Determine the (X, Y) coordinate at the center of the cell enclosing the given text.  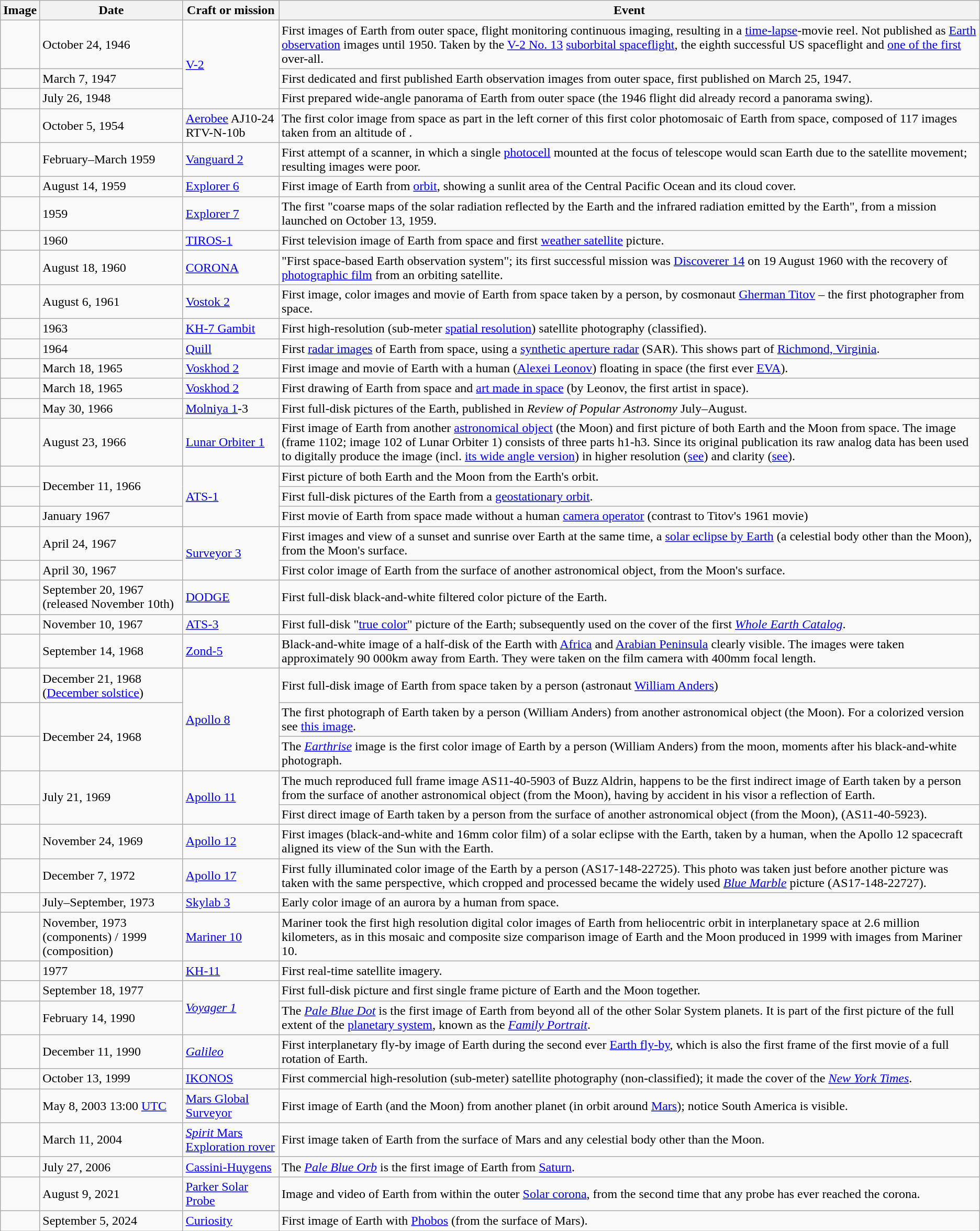
November 10, 1967 (111, 624)
First movie of Earth from space made without a human camera operator (contrast to Titov's 1961 movie) (629, 516)
Early color image of an aurora by a human from space. (629, 903)
Voyager 1 (230, 1007)
Explorer 6 (230, 186)
Mariner 10 (230, 937)
KH-11 (230, 971)
October 13, 1999 (111, 1079)
December 24, 1968 (111, 736)
1977 (111, 971)
Aerobee AJ10-24RTV-N-10b (230, 126)
July 21, 1969 (111, 798)
Apollo 11 (230, 798)
IKONOS (230, 1079)
TIROS-1 (230, 240)
October 5, 1954 (111, 126)
First full-disk image of Earth from space taken by a person (astronaut William Anders) (629, 685)
Event (629, 10)
First full-disk black-and-white filtered color picture of the Earth. (629, 597)
September 20, 1967 (released November 10th) (111, 597)
August 9, 2021 (111, 1194)
March 11, 2004 (111, 1139)
Apollo 8 (230, 719)
Galileo (230, 1051)
First prepared wide-angle panorama of Earth from outer space (the 1946 flight did already record a panorama swing). (629, 98)
April 24, 1967 (111, 544)
January 1967 (111, 516)
The Earthrise image is the first color image of Earth by a person (William Anders) from the moon, moments after his black-and-white photograph. (629, 753)
First direct image of Earth taken by a person from the surface of another astronomical object (from the Moon), (AS11-40-5923). (629, 815)
DODGE (230, 597)
First dedicated and first published Earth observation images from outer space, first published on March 25, 1947. (629, 79)
December 11, 1966 (111, 486)
December 7, 1972 (111, 875)
First radar images of Earth from space, using a synthetic aperture radar (SAR). This shows part of Richmond, Virginia. (629, 348)
December 21, 1968 (December solstice) (111, 685)
August 14, 1959 (111, 186)
First television image of Earth from space and first weather satellite picture. (629, 240)
First drawing of Earth from space and art made in space (by Leonov, the first artist in space). (629, 389)
April 30, 1967 (111, 570)
November, 1973 (components) / 1999 (composition) (111, 937)
September 5, 2024 (111, 1221)
May 30, 1966 (111, 408)
First real-time satellite imagery. (629, 971)
Zond-5 (230, 651)
Explorer 7 (230, 214)
Apollo 17 (230, 875)
First image and movie of Earth with a human (Alexei Leonov) floating in space (the first ever EVA). (629, 369)
Parker Solar Probe (230, 1194)
First commercial high-resolution (sub-meter) satellite photography (non-classified); it made the cover of the New York Times. (629, 1079)
Date (111, 10)
CORONA (230, 267)
First color image of Earth from the surface of another astronomical object, from the Moon's surface. (629, 570)
Image and video of Earth from within the outer Solar corona, from the second time that any probe has ever reached the corona. (629, 1194)
Spirit Mars Exploration rover (230, 1139)
KH-7 Gambit (230, 328)
Curiosity (230, 1221)
July 26, 1948 (111, 98)
1960 (111, 240)
ATS-1 (230, 496)
First picture of both Earth and the Moon from the Earth's orbit. (629, 476)
First full-disk picture and first single frame picture of Earth and the Moon together. (629, 991)
September 14, 1968 (111, 651)
Quill (230, 348)
Surveyor 3 (230, 553)
First image of Earth from orbit, showing a sunlit area of the Central Pacific Ocean and its cloud cover. (629, 186)
October 24, 1946 (111, 45)
September 18, 1977 (111, 991)
Image (20, 10)
1964 (111, 348)
1963 (111, 328)
Molniya 1-3 (230, 408)
March 7, 1947 (111, 79)
Mars Global Surveyor (230, 1106)
First high-resolution (sub-meter spatial resolution) satellite photography (classified). (629, 328)
Vanguard 2 (230, 159)
First image of Earth with Phobos (from the surface of Mars). (629, 1221)
August 6, 1961 (111, 302)
First full-disk "true color" picture of the Earth; subsequently used on the cover of the first Whole Earth Catalog. (629, 624)
Apollo 12 (230, 842)
First image, color images and movie of Earth from space taken by a person, by cosmonaut Gherman Titov – the first photographer from space. (629, 302)
The first photograph of Earth taken by a person (William Anders) from another astronomical object (the Moon). For a colorized version see this image. (629, 719)
December 11, 1990 (111, 1051)
July–September, 1973 (111, 903)
July 27, 2006 (111, 1167)
February–March 1959 (111, 159)
February 14, 1990 (111, 1018)
1959 (111, 214)
Cassini-Huygens (230, 1167)
November 24, 1969 (111, 842)
May 8, 2003 13:00 UTC (111, 1106)
Vostok 2 (230, 302)
V-2 (230, 64)
The Pale Blue Orb is the first image of Earth from Saturn. (629, 1167)
Craft or mission (230, 10)
August 23, 1966 (111, 442)
First image taken of Earth from the surface of Mars and any celestial body other than the Moon. (629, 1139)
ATS-3 (230, 624)
Lunar Orbiter 1 (230, 442)
First full-disk pictures of the Earth from a geostationary orbit. (629, 496)
First full-disk pictures of the Earth, published in Review of Popular Astronomy July–August. (629, 408)
First image of Earth (and the Moon) from another planet (in orbit around Mars); notice South America is visible. (629, 1106)
Skylab 3 (230, 903)
August 18, 1960 (111, 267)
